Detect which cell encompasses the target text, then output its (x, y) center coordinate. 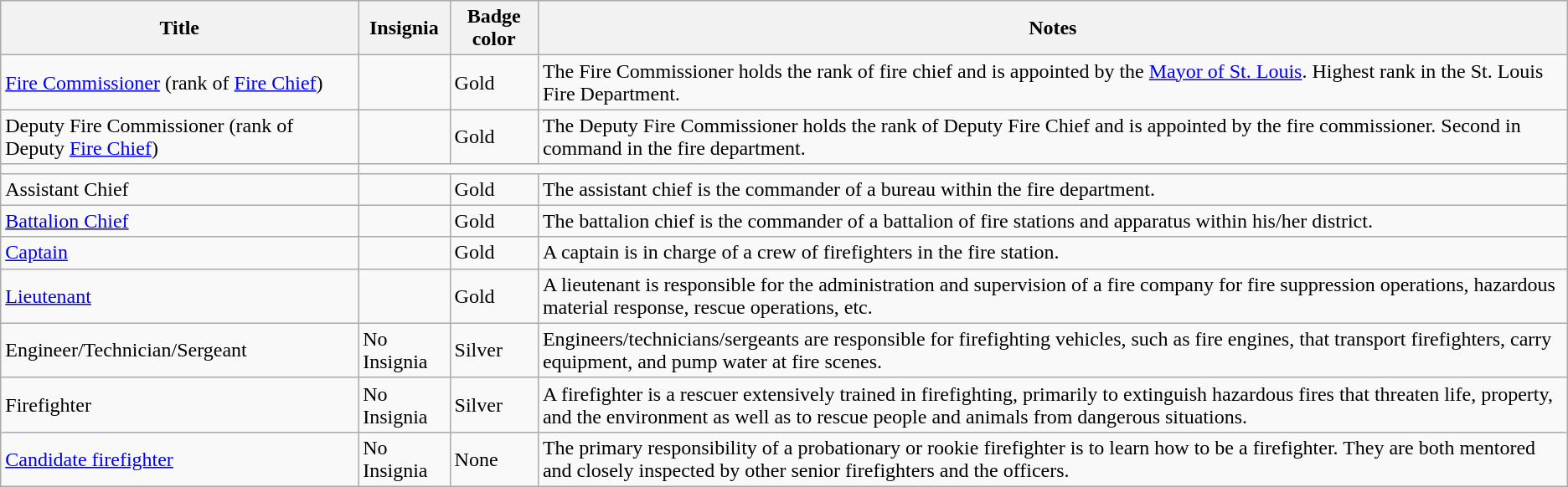
Title (179, 28)
Engineer/Technician/Sergeant (179, 350)
A captain is in charge of a crew of firefighters in the fire station. (1052, 253)
The Fire Commissioner holds the rank of fire chief and is appointed by the Mayor of St. Louis. Highest rank in the St. Louis Fire Department. (1052, 82)
Badge color (494, 28)
Assistant Chief (179, 189)
None (494, 459)
Notes (1052, 28)
Captain (179, 253)
Lieutenant (179, 296)
Firefighter (179, 405)
Fire Commissioner (rank of Fire Chief) (179, 82)
Deputy Fire Commissioner (rank of Deputy Fire Chief) (179, 137)
The assistant chief is the commander of a bureau within the fire department. (1052, 189)
Insignia (404, 28)
Candidate firefighter (179, 459)
The battalion chief is the commander of a battalion of fire stations and apparatus within his/her district. (1052, 221)
Battalion Chief (179, 221)
The Deputy Fire Commissioner holds the rank of Deputy Fire Chief and is appointed by the fire commissioner. Second in command in the fire department. (1052, 137)
